Pinpoint the cell where the given text exists, returning its (X, Y) midpoint coordinate. 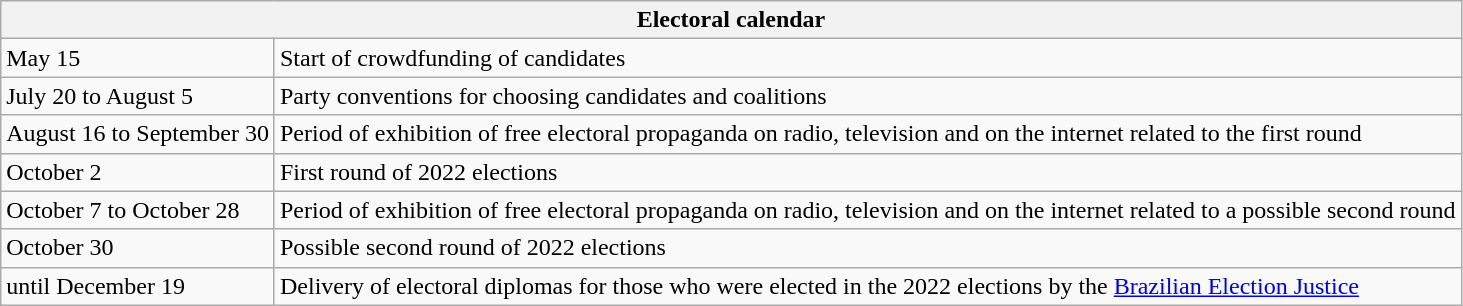
Period of exhibition of free electoral propaganda on radio, television and on the internet related to a possible second round (868, 210)
Period of exhibition of free electoral propaganda on radio, television and on the internet related to the first round (868, 134)
October 30 (138, 248)
October 7 to October 28 (138, 210)
July 20 to August 5 (138, 96)
Party conventions for choosing candidates and coalitions (868, 96)
August 16 to September 30 (138, 134)
Delivery of electoral diplomas for those who were elected in the 2022 elections by the Brazilian Election Justice (868, 286)
Possible second round of 2022 elections (868, 248)
until December 19 (138, 286)
October 2 (138, 172)
Start of crowdfunding of candidates (868, 58)
May 15 (138, 58)
First round of 2022 elections (868, 172)
Electoral calendar (731, 20)
